Output the (X, Y) coordinate of the center of the cell containing the given text.  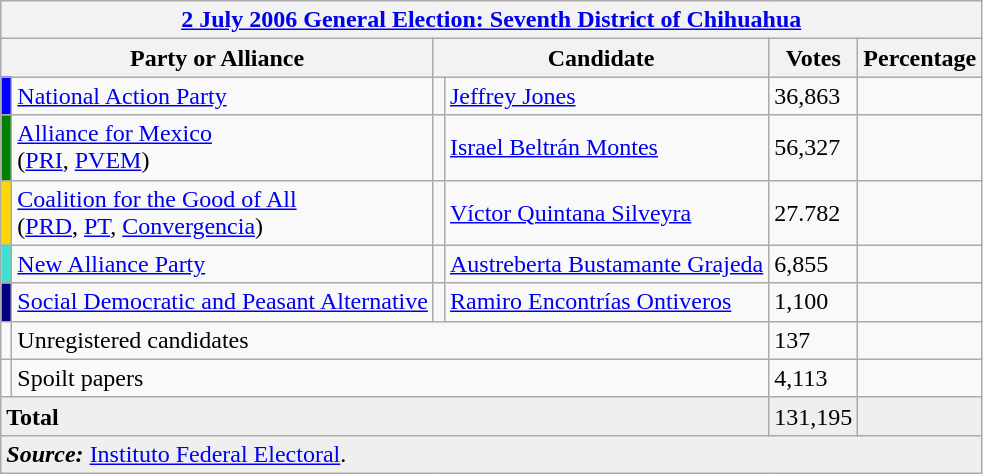
6,855 (814, 264)
National Action Party (223, 96)
Víctor Quintana Silveyra (606, 212)
1,100 (814, 302)
137 (814, 340)
56,327 (814, 148)
Percentage (920, 58)
131,195 (814, 416)
Votes (814, 58)
Israel Beltrán Montes (606, 148)
Spoilt papers (390, 378)
36,863 (814, 96)
Unregistered candidates (390, 340)
Jeffrey Jones (606, 96)
2 July 2006 General Election: Seventh District of Chihuahua (492, 20)
Social Democratic and Peasant Alternative (223, 302)
27.782 (814, 212)
Source: Instituto Federal Electoral. (492, 454)
Austreberta Bustamante Grajeda (606, 264)
Party or Alliance (218, 58)
Total (385, 416)
Ramiro Encontrías Ontiveros (606, 302)
Coalition for the Good of All(PRD, PT, Convergencia) (223, 212)
Alliance for Mexico(PRI, PVEM) (223, 148)
Candidate (600, 58)
New Alliance Party (223, 264)
4,113 (814, 378)
